From the cell containing the given text, extract its center point as (x, y) coordinate. 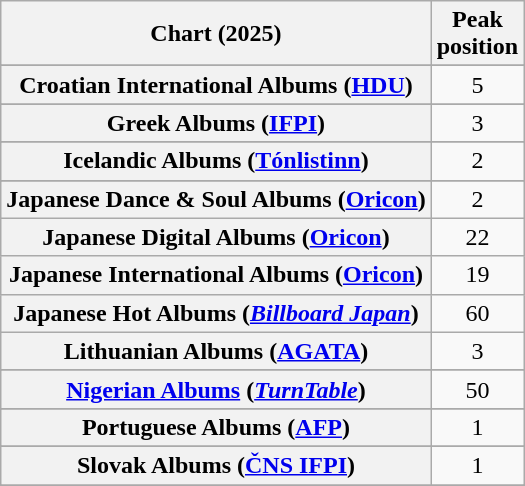
50 (477, 389)
Slovak Albums (ČNS IFPI) (216, 465)
Chart (2025) (216, 34)
Peakposition (477, 34)
Japanese International Albums (Oricon) (216, 275)
19 (477, 275)
Japanese Dance & Soul Albums (Oricon) (216, 199)
60 (477, 313)
Portuguese Albums (AFP) (216, 427)
Greek Albums (IFPI) (216, 123)
5 (477, 85)
Japanese Digital Albums (Oricon) (216, 237)
Croatian International Albums (HDU) (216, 85)
Japanese Hot Albums (Billboard Japan) (216, 313)
22 (477, 237)
Lithuanian Albums (AGATA) (216, 351)
Icelandic Albums (Tónlistinn) (216, 161)
Nigerian Albums (TurnTable) (216, 389)
